Provide the (x, y) coordinate of the cell's center where the given text is located.  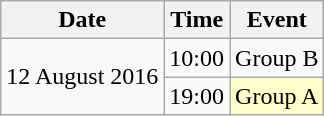
Event (277, 20)
12 August 2016 (82, 77)
10:00 (197, 58)
Group B (277, 58)
Date (82, 20)
19:00 (197, 96)
Group A (277, 96)
Time (197, 20)
